Locate the cell with the specified text and output its [X, Y] center coordinate. 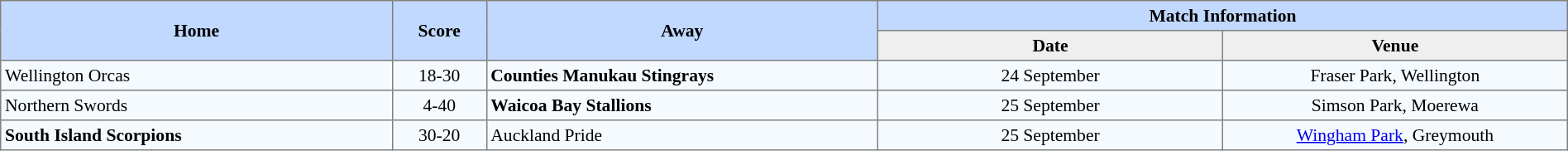
24 September [1050, 75]
South Island Scorpions [197, 135]
Wellington Orcas [197, 75]
Fraser Park, Wellington [1394, 75]
Date [1050, 46]
Northern Swords [197, 105]
Venue [1394, 46]
Score [439, 31]
Away [682, 31]
Match Information [1223, 16]
18-30 [439, 75]
4-40 [439, 105]
Counties Manukau Stingrays [682, 75]
Home [197, 31]
Wingham Park, Greymouth [1394, 135]
Waicoa Bay Stallions [682, 105]
Simson Park, Moerewa [1394, 105]
Auckland Pride [682, 135]
30-20 [439, 135]
